Return the (x, y) coordinate for the center point of the cell that contains the specified text.  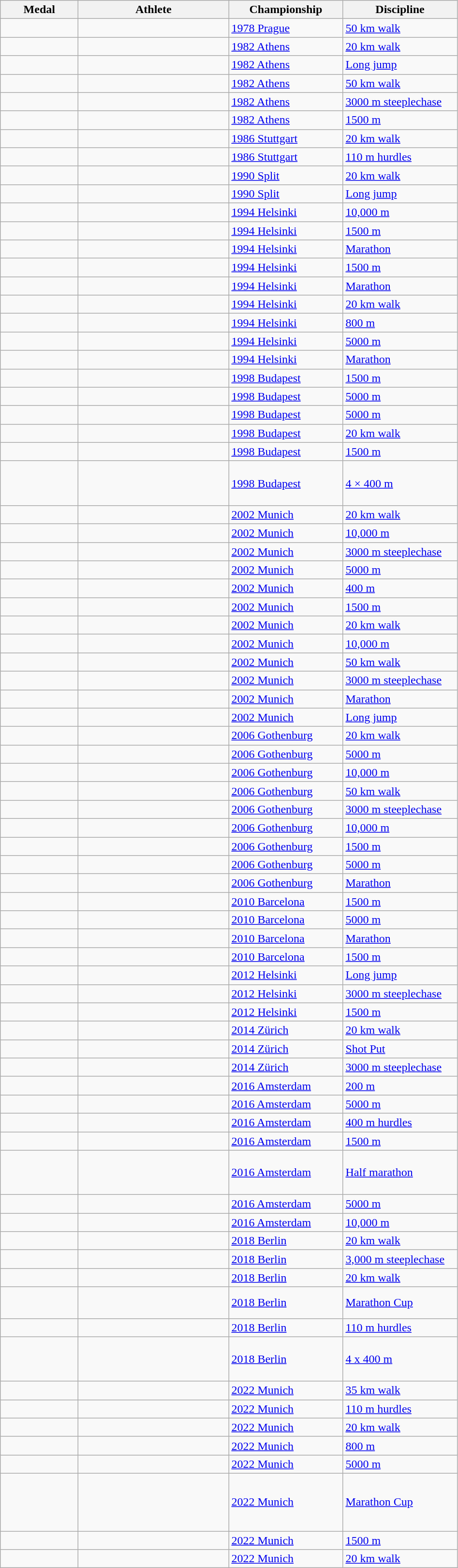
4 × 400 m (400, 483)
Athlete (154, 10)
400 m hurdles (400, 1122)
Championship (286, 10)
200 m (400, 1086)
Discipline (400, 10)
35 km walk (400, 1390)
400 m (400, 588)
4 x 400 m (400, 1359)
Medal (40, 10)
Shot Put (400, 1049)
Half marathon (400, 1173)
3,000 m steeplechase (400, 1259)
1978 Prague (286, 28)
